Find where the given text appears and provide that cell's center as (X, Y) coordinate. 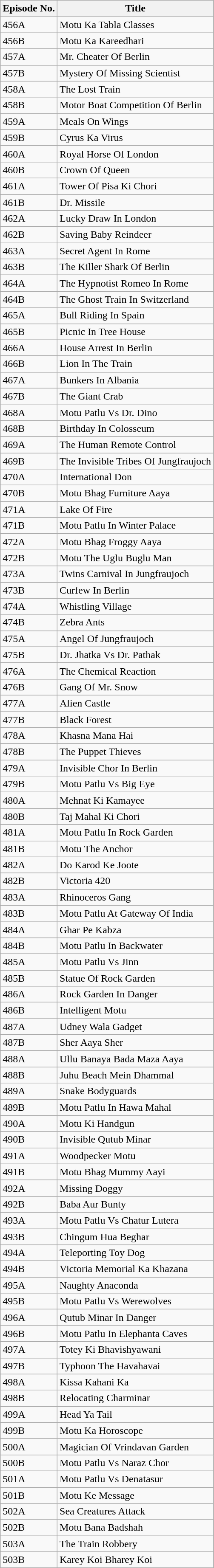
461B (29, 203)
Motu Ke Message (135, 1495)
464B (29, 299)
Teleporting Toy Dog (135, 1253)
Motu Ki Handgun (135, 1123)
499B (29, 1430)
Whistling Village (135, 606)
Missing Doggy (135, 1188)
501B (29, 1495)
Chingum Hua Beghar (135, 1237)
492B (29, 1204)
Birthday In Colosseum (135, 428)
484B (29, 946)
Motu Ka Horoscope (135, 1430)
502B (29, 1528)
494A (29, 1253)
500B (29, 1463)
489B (29, 1107)
486B (29, 1011)
Kissa Kahani Ka (135, 1382)
Sher Aaya Sher (135, 1043)
The Train Robbery (135, 1544)
Invisible Chor In Berlin (135, 768)
Udney Wala Gadget (135, 1027)
469A (29, 445)
The Killer Shark Of Berlin (135, 267)
482A (29, 865)
Tower Of Pisa Ki Chori (135, 186)
Baba Aur Bunty (135, 1204)
Invisible Qutub Minar (135, 1140)
Motu Patlu In Backwater (135, 946)
The Ghost Train In Switzerland (135, 299)
490B (29, 1140)
Saving Baby Reindeer (135, 235)
Do Karod Ke Joote (135, 865)
486A (29, 994)
Angel Of Jungfraujoch (135, 639)
Victoria 420 (135, 881)
The Chemical Reaction (135, 671)
Woodpecker Motu (135, 1156)
Gang Of Mr. Snow (135, 687)
Motu Patlu Vs Denatasur (135, 1479)
The Human Remote Control (135, 445)
Motu Patlu In Rock Garden (135, 833)
Cyrus Ka Virus (135, 138)
Juhu Beach Mein Dhammal (135, 1075)
487B (29, 1043)
The Giant Crab (135, 396)
460A (29, 154)
462A (29, 219)
468B (29, 428)
503A (29, 1544)
Motu Patlu Vs Dr. Dino (135, 412)
Episode No. (29, 8)
488A (29, 1059)
485B (29, 978)
Royal Horse Of London (135, 154)
489A (29, 1091)
497B (29, 1366)
475A (29, 639)
483B (29, 913)
495B (29, 1301)
471B (29, 526)
Typhoon The Havahavai (135, 1366)
458A (29, 89)
468A (29, 412)
463B (29, 267)
503B (29, 1560)
Taj Mahal Ki Chori (135, 816)
467A (29, 380)
473B (29, 590)
470A (29, 477)
469B (29, 461)
457B (29, 73)
476B (29, 687)
Lucky Draw In London (135, 219)
497A (29, 1350)
Mehnat Ki Kamayee (135, 800)
491B (29, 1172)
International Don (135, 477)
460B (29, 170)
495A (29, 1285)
477B (29, 720)
465A (29, 315)
Secret Agent In Rome (135, 251)
462B (29, 235)
459A (29, 121)
Snake Bodyguards (135, 1091)
Motu Patlu In Elephanta Caves (135, 1334)
Karey Koi Bharey Koi (135, 1560)
475B (29, 655)
Dr. Jhatka Vs Dr. Pathak (135, 655)
490A (29, 1123)
459B (29, 138)
463A (29, 251)
Motu Bhag Mummy Aayi (135, 1172)
496B (29, 1334)
Motor Boat Competition Of Berlin (135, 105)
Relocating Charminar (135, 1398)
Zebra Ants (135, 622)
Motu Patlu Vs Chatur Lutera (135, 1220)
Lion In The Train (135, 364)
487A (29, 1027)
488B (29, 1075)
473A (29, 574)
479A (29, 768)
457A (29, 57)
Motu Patlu Vs Jinn (135, 962)
Sea Creatures Attack (135, 1512)
477A (29, 703)
479B (29, 784)
Ghar Pe Kabza (135, 929)
456A (29, 25)
482B (29, 881)
472A (29, 542)
Ullu Banaya Bada Maza Aaya (135, 1059)
Curfew In Berlin (135, 590)
Crown Of Queen (135, 170)
The Hypnotist Romeo In Rome (135, 283)
494B (29, 1269)
Statue Of Rock Garden (135, 978)
461A (29, 186)
Naughty Anaconda (135, 1285)
Lake Of Fire (135, 510)
Motu Bana Badshah (135, 1528)
Khasna Mana Hai (135, 736)
Motu Patlu Vs Naraz Chor (135, 1463)
498B (29, 1398)
496A (29, 1317)
Mr. Cheater Of Berlin (135, 57)
Bull Riding In Spain (135, 315)
Motu The Uglu Buglu Man (135, 558)
Rock Garden In Danger (135, 994)
480B (29, 816)
498A (29, 1382)
Black Forest (135, 720)
478B (29, 752)
Rhinoceros Gang (135, 897)
481B (29, 849)
Motu Patlu At Gateway Of India (135, 913)
The Lost Train (135, 89)
483A (29, 897)
Bunkers In Albania (135, 380)
Mystery Of Missing Scientist (135, 73)
Magician Of Vrindavan Garden (135, 1447)
485A (29, 962)
Motu Bhag Furniture Aaya (135, 493)
Picnic In Tree House (135, 332)
471A (29, 510)
499A (29, 1414)
Meals On Wings (135, 121)
Twins Carnival In Jungfraujoch (135, 574)
Intelligent Motu (135, 1011)
Alien Castle (135, 703)
478A (29, 736)
500A (29, 1447)
Dr. Missile (135, 203)
456B (29, 41)
470B (29, 493)
Head Ya Tail (135, 1414)
484A (29, 929)
Motu Ka Kareedhari (135, 41)
Title (135, 8)
472B (29, 558)
493A (29, 1220)
Motu Patlu Vs Big Eye (135, 784)
Motu Patlu Vs Werewolves (135, 1301)
Motu Bhag Froggy Aaya (135, 542)
465B (29, 332)
493B (29, 1237)
Motu Ka Tabla Classes (135, 25)
Motu The Anchor (135, 849)
Motu Patlu In Hawa Mahal (135, 1107)
Totey Ki Bhavishyawani (135, 1350)
Motu Patlu In Winter Palace (135, 526)
Victoria Memorial Ka Khazana (135, 1269)
466B (29, 364)
481A (29, 833)
476A (29, 671)
466A (29, 348)
464A (29, 283)
458B (29, 105)
467B (29, 396)
The Puppet Thieves (135, 752)
474A (29, 606)
501A (29, 1479)
House Arrest In Berlin (135, 348)
Qutub Minar In Danger (135, 1317)
492A (29, 1188)
474B (29, 622)
480A (29, 800)
502A (29, 1512)
491A (29, 1156)
The Invisible Tribes Of Jungfraujoch (135, 461)
